Search for the cell housing the specified text and yield its (X, Y) center coordinate. 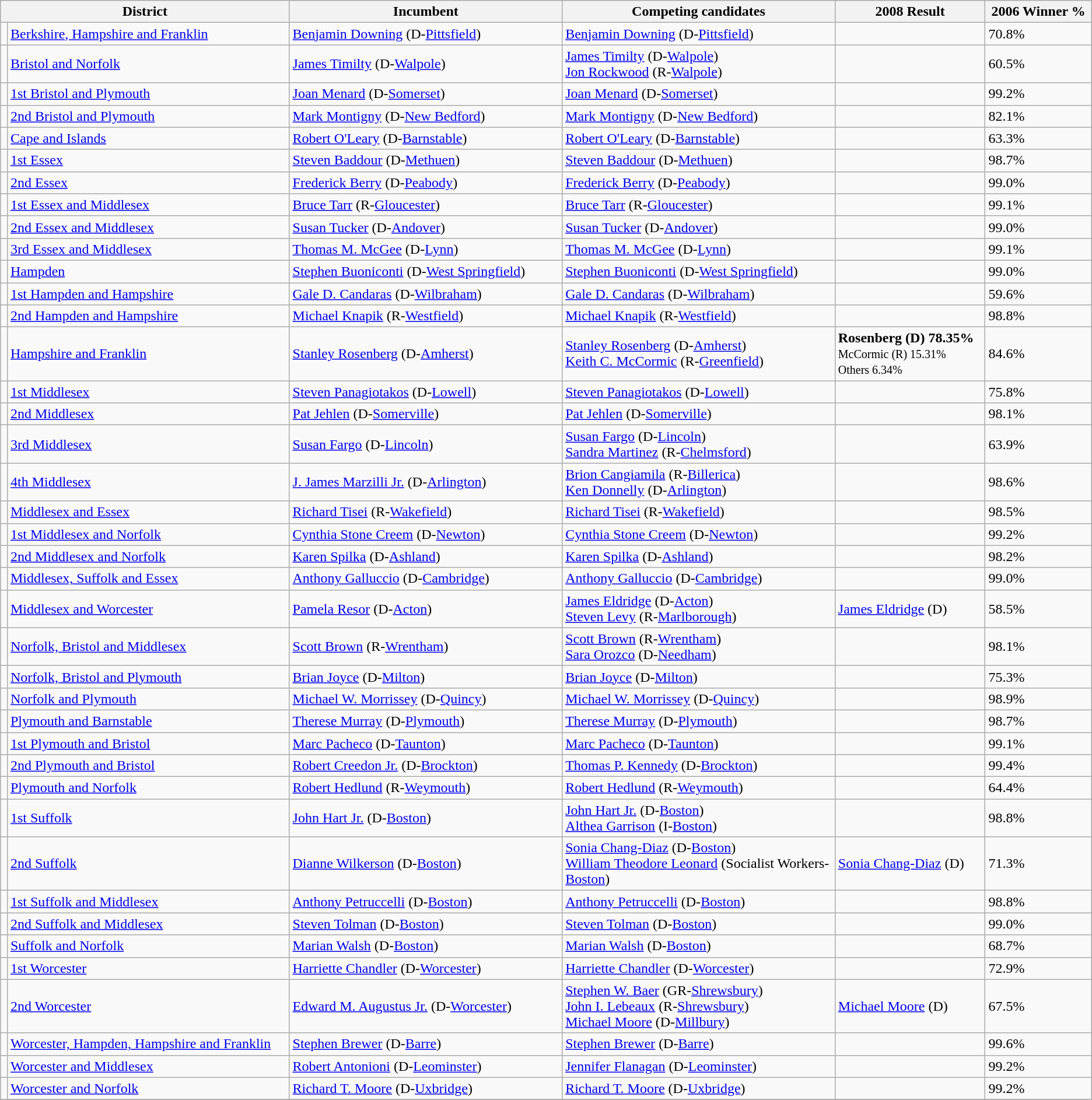
Stanley Rosenberg (D-Amherst)Keith C. McCormic (R-Greenfield) (699, 354)
2nd Suffolk and Middlesex (148, 924)
John Hart Jr. (D-Boston) (426, 818)
James Eldridge (D-Acton)Steven Levy (R-Marlborough) (699, 609)
4th Middlesex (148, 482)
Scott Brown (R-Wrentham) (426, 646)
Jennifer Flanagan (D-Leominster) (699, 1066)
1st Plymouth and Bristol (148, 744)
1st Middlesex and Norfolk (148, 534)
1st Essex and Middlesex (148, 205)
Robert Creedon Jr. (D-Brockton) (426, 766)
James Timilty (D-Walpole) (426, 64)
Susan Fargo (D-Lincoln)Sandra Martinez (R-Chelmsford) (699, 444)
James Timilty (D-Walpole)Jon Rockwood (R-Walpole) (699, 64)
Robert Antonioni (D-Leominster) (426, 1066)
Sonia Chang-Diaz (D) (910, 864)
2008 Result (910, 12)
98.6% (1038, 482)
99.6% (1038, 1044)
59.6% (1038, 293)
Rosenberg (D) 78.35% McCormic (R) 15.31% Others 6.34% (910, 354)
Competing candidates (699, 12)
John Hart Jr. (D-Boston)Althea Garrison (I-Boston) (699, 818)
Dianne Wilkerson (D-Boston) (426, 864)
98.9% (1038, 699)
1st Middlesex (148, 392)
3rd Essex and Middlesex (148, 249)
Plymouth and Barnstable (148, 721)
3rd Middlesex (148, 444)
1st Hampden and Hampshire (148, 293)
1st Worcester (148, 968)
98.5% (1038, 512)
72.9% (1038, 968)
Scott Brown (R-Wrentham)Sara Orozco (D-Needham) (699, 646)
Worcester and Middlesex (148, 1066)
Middlesex, Suffolk and Essex (148, 579)
Hampden (148, 271)
67.5% (1038, 1006)
2nd Hampden and Hampshire (148, 316)
1st Suffolk (148, 818)
58.5% (1038, 609)
Stanley Rosenberg (D-Amherst) (426, 354)
82.1% (1038, 116)
District (145, 12)
99.4% (1038, 766)
60.5% (1038, 64)
75.8% (1038, 392)
2nd Middlesex (148, 414)
2nd Suffolk (148, 864)
Suffolk and Norfolk (148, 946)
James Eldridge (D) (910, 609)
Incumbent (426, 12)
Susan Fargo (D-Lincoln) (426, 444)
2nd Middlesex and Norfolk (148, 556)
2006 Winner % (1038, 12)
Michael Moore (D) (910, 1006)
Edward M. Augustus Jr. (D-Worcester) (426, 1006)
Pamela Resor (D-Acton) (426, 609)
Norfolk, Bristol and Middlesex (148, 646)
Middlesex and Worcester (148, 609)
63.3% (1038, 138)
Sonia Chang-Diaz (D-Boston)William Theodore Leonard (Socialist Workers-Boston) (699, 864)
Cape and Islands (148, 138)
1st Essex (148, 160)
Worcester, Hampden, Hampshire and Franklin (148, 1044)
70.8% (1038, 34)
Norfolk and Plymouth (148, 699)
Berkshire, Hampshire and Franklin (148, 34)
98.2% (1038, 556)
75.3% (1038, 677)
Norfolk, Bristol and Plymouth (148, 677)
1st Bristol and Plymouth (148, 94)
Bristol and Norfolk (148, 64)
Hampshire and Franklin (148, 354)
2nd Bristol and Plymouth (148, 116)
Middlesex and Essex (148, 512)
71.3% (1038, 864)
1st Suffolk and Middlesex (148, 902)
2nd Plymouth and Bristol (148, 766)
63.9% (1038, 444)
68.7% (1038, 946)
Thomas P. Kennedy (D-Brockton) (699, 766)
84.6% (1038, 354)
J. James Marzilli Jr. (D-Arlington) (426, 482)
64.4% (1038, 788)
Stephen W. Baer (GR-Shrewsbury)John I. Lebeaux (R-Shrewsbury)Michael Moore (D-Millbury) (699, 1006)
Worcester and Norfolk (148, 1088)
Plymouth and Norfolk (148, 788)
2nd Essex and Middlesex (148, 227)
Brion Cangiamila (R-Billerica)Ken Donnelly (D-Arlington) (699, 482)
2nd Essex (148, 183)
2nd Worcester (148, 1006)
